Identify which cell holds the provided text, then report its [X, Y] central coordinate. 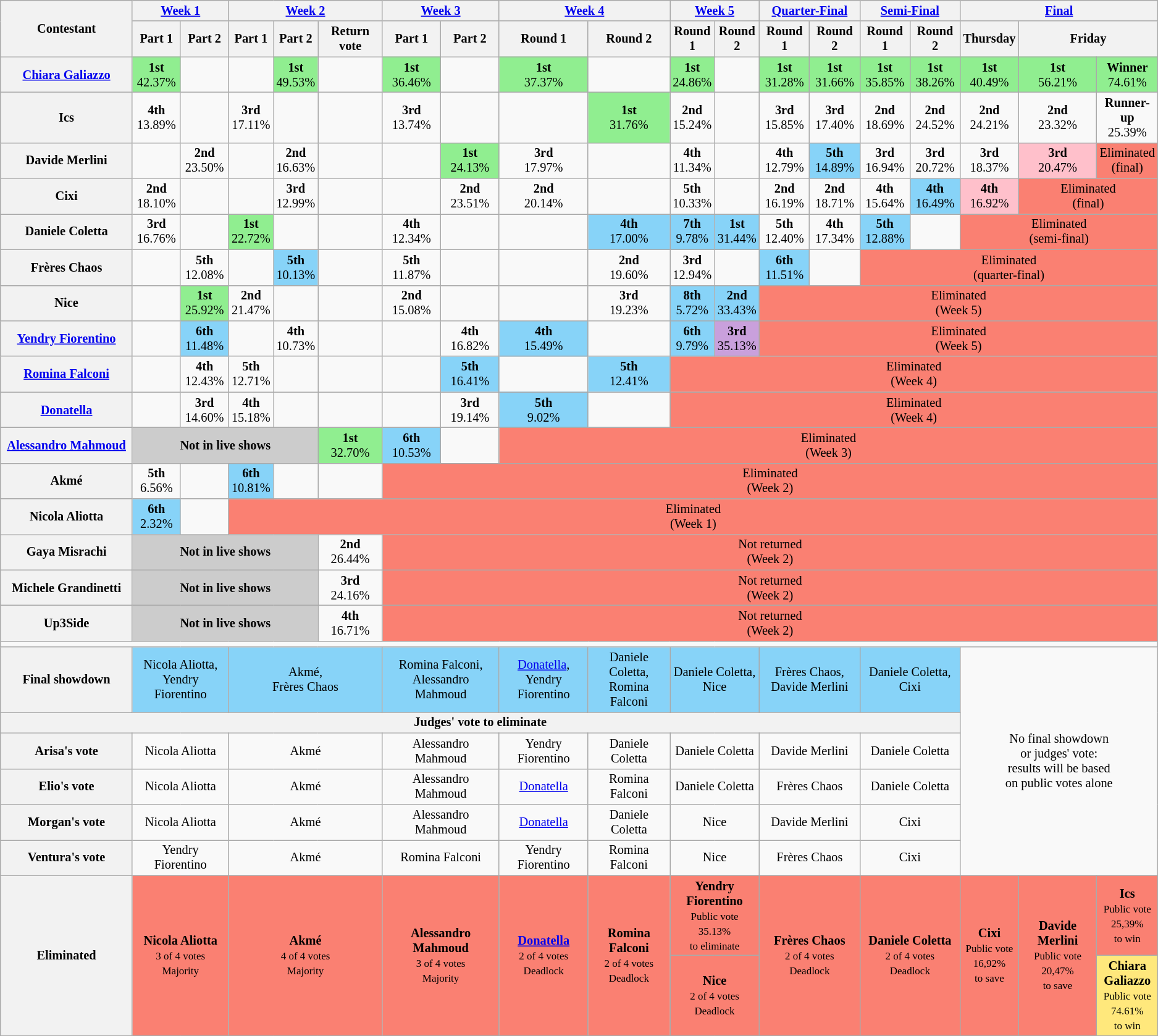
4th10.73% [296, 338]
1st56.21% [1057, 75]
IcsPublic vote25,39%to win [1128, 916]
4th15.64% [884, 196]
6th11.48% [204, 338]
1st38.26% [935, 75]
1st42.37% [156, 75]
3rd16.94% [884, 161]
5th9.02% [543, 410]
2nd26.44% [350, 552]
3rd15.85% [784, 117]
Week 5 [714, 10]
Daniele Coletta,Romina Falconi [629, 680]
Donatella2 of 4 votes Deadlock [543, 956]
5th12.08% [204, 267]
1st36.46% [411, 75]
Davide MerliniPublic vote20,47%to save [1057, 956]
2nd19.60% [629, 267]
1st22.72% [251, 232]
2nd33.43% [737, 303]
2nd15.24% [692, 117]
Winner74.61% [1128, 75]
Week 2 [305, 10]
2nd23.51% [471, 196]
Morgan's vote [67, 822]
4th16.49% [935, 196]
3rd12.99% [296, 196]
Arisa's vote [67, 751]
1st25.92% [204, 303]
Elio's vote [67, 787]
Final showdown [67, 680]
4th17.00% [629, 232]
3rd14.60% [204, 410]
1st49.53% [296, 75]
1st31.66% [835, 75]
2nd16.63% [296, 161]
Judges' vote to eliminate [480, 722]
1st24.13% [471, 161]
Week 1 [180, 10]
4th17.34% [835, 232]
2nd23.32% [1057, 117]
Eliminated(Week 1) [693, 517]
2nd20.14% [543, 196]
Frères Chaos,Davide Merlini [810, 680]
Donatella,Yendry Fiorentino [543, 680]
Friday [1088, 39]
1st35.85% [884, 75]
5th6.56% [156, 481]
4th16.71% [350, 623]
3rd13.74% [411, 117]
Yendry FiorentinoPublic vote35.13% to eliminate [714, 916]
3rd20.72% [935, 161]
Nicola Aliotta,Yendry Fiorentino [180, 680]
3rd24.16% [350, 588]
4th12.79% [784, 161]
1st40.49% [989, 75]
4th13.89% [156, 117]
CixiPublic vote16,92%to save [989, 956]
Daniele Coletta,Nice [714, 680]
Eliminated [67, 956]
2nd23.50% [204, 161]
Chiara Galiazzo [67, 75]
Eliminated(quarter-final) [1009, 267]
Eliminated(Week 2) [770, 481]
No final showdownor judges' vote:results will be basedon public votes alone [1059, 761]
6th9.79% [692, 338]
Thursday [989, 39]
3rd19.23% [629, 303]
4th12.34% [411, 232]
1st31.76% [629, 117]
1st31.28% [784, 75]
Daniele Coletta2 of 4 votesDeadlock [910, 956]
3rd17.97% [543, 161]
5th16.41% [471, 374]
Daniele Coletta,Cixi [910, 680]
Up3Side [67, 623]
3rd12.94% [692, 267]
7th9.78% [692, 232]
2nd18.10% [156, 196]
2nd16.19% [784, 196]
Michele Grandinetti [67, 588]
Romina Falconi2 of 4 votesDeadlock [629, 956]
5th12.40% [784, 232]
Akmé,Frères Chaos [305, 680]
3rd19.14% [471, 410]
6th10.53% [411, 445]
Quarter-Final [810, 10]
4th11.34% [692, 161]
Nicola Aliotta3 of 4 votesMajority [180, 956]
2nd21.47% [251, 303]
2nd18.69% [884, 117]
2nd15.08% [411, 303]
2nd24.21% [989, 117]
Semi-Final [910, 10]
5th14.89% [835, 161]
2nd18.71% [835, 196]
Final [1059, 10]
4th12.43% [204, 374]
6th2.32% [156, 517]
2nd24.52% [935, 117]
6th10.81% [251, 481]
4th16.92% [989, 196]
Akmé4 of 4 votesMajority [305, 956]
3rd35.13% [737, 338]
5th11.87% [411, 267]
Gaya Misrachi [67, 552]
Return vote [350, 39]
5th10.13% [296, 267]
5th12.71% [251, 374]
8th5.72% [692, 303]
Week 4 [584, 10]
4th15.18% [251, 410]
Romina Falconi,Alessandro Mahmoud [441, 680]
4th16.82% [471, 338]
3rd18.37% [989, 161]
Eliminated(Week 3) [829, 445]
Ventura's vote [67, 858]
Week 3 [441, 10]
Frères Chaos2 of 4 votesDeadlock [810, 956]
Contestant [67, 28]
1st32.70% [350, 445]
1st37.37% [543, 75]
1st24.86% [692, 75]
6th11.51% [784, 267]
Eliminated(semi-final) [1059, 232]
3rd17.40% [835, 117]
5th12.41% [629, 374]
Chiara GaliazzoPublic vote74.61% to win [1128, 995]
3rd17.11% [251, 117]
5th12.88% [884, 232]
Runner-up25.39% [1128, 117]
Nice2 of 4 votesDeadlock [714, 995]
Ics [67, 117]
5th10.33% [692, 196]
Alessandro Mahmoud3 of 4 votesMajority [441, 956]
3rd20.47% [1057, 161]
1st31.44% [737, 232]
3rd16.76% [156, 232]
4th15.49% [543, 338]
